Provide the (X, Y) coordinate of the cell's center where the given text is located.  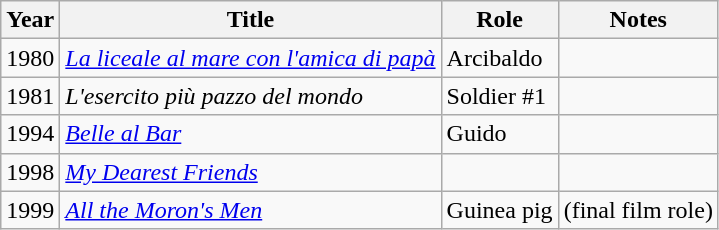
All the Moron's Men (250, 210)
(final film role) (638, 210)
Belle al Bar (250, 134)
Title (250, 20)
1998 (30, 172)
Guinea pig (500, 210)
La liceale al mare con l'amica di papà (250, 58)
1981 (30, 96)
1980 (30, 58)
Role (500, 20)
1999 (30, 210)
L'esercito più pazzo del mondo (250, 96)
Soldier #1 (500, 96)
1994 (30, 134)
Notes (638, 20)
Year (30, 20)
Arcibaldo (500, 58)
My Dearest Friends (250, 172)
Guido (500, 134)
